Find where the given text appears and provide that cell's center as [X, Y] coordinate. 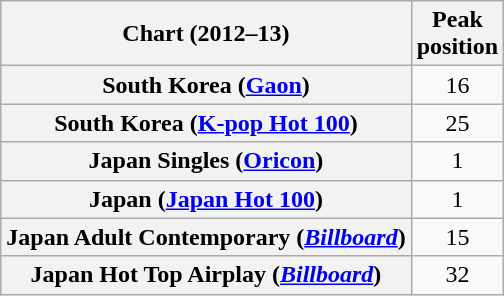
16 [457, 85]
Japan Adult Contemporary (Billboard) [206, 237]
South Korea (Gaon) [206, 85]
25 [457, 123]
Japan Singles (Oricon) [206, 161]
Peakposition [457, 34]
15 [457, 237]
South Korea (K-pop Hot 100) [206, 123]
32 [457, 275]
Japan (Japan Hot 100) [206, 199]
Japan Hot Top Airplay (Billboard) [206, 275]
Chart (2012–13) [206, 34]
